For the text-containing cell, return its midpoint in (x, y) coordinate format. 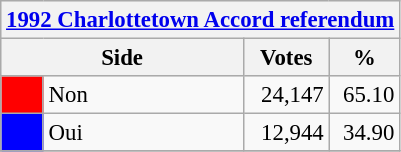
34.90 (364, 133)
Votes (286, 58)
Oui (143, 133)
1992 Charlottetown Accord referendum (200, 20)
% (364, 58)
Side (122, 58)
12,944 (286, 133)
Non (143, 95)
65.10 (364, 95)
24,147 (286, 95)
